Determine the [x, y] coordinate at the center of the cell enclosing the given text.  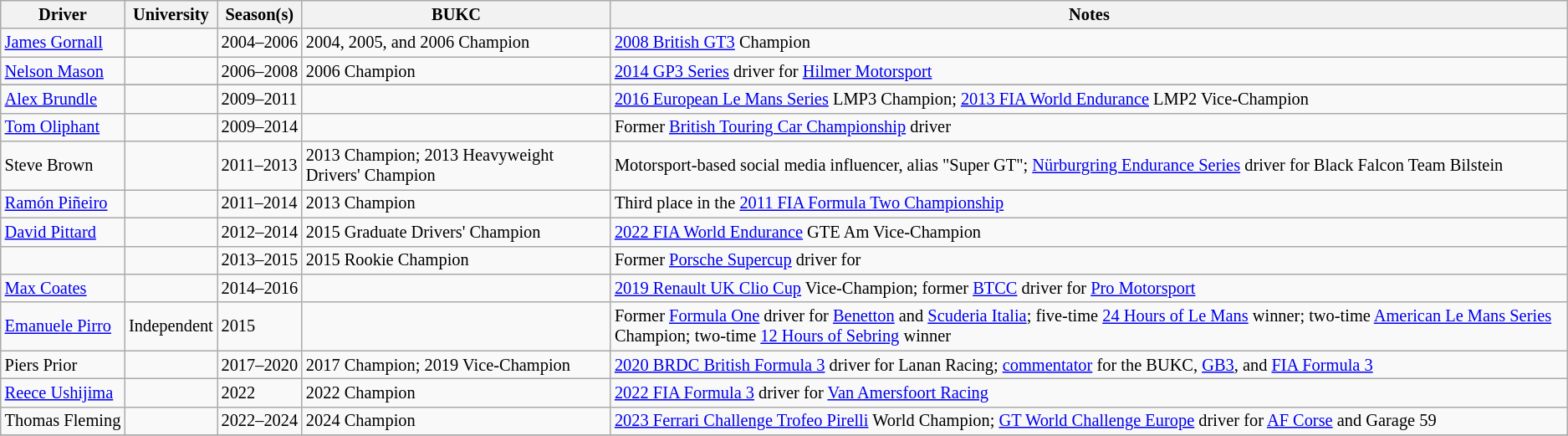
Emanuele Pirro [63, 326]
2006–2008 [259, 71]
2015 Graduate Drivers' Champion [457, 232]
BUKC [457, 14]
2009–2011 [259, 99]
2022 Champion [457, 392]
2014–2016 [259, 288]
2019 Renault UK Clio Cup Vice-Champion; former BTCC driver for Pro Motorsport [1089, 288]
2012–2014 [259, 232]
2008 British GT3 Champion [1089, 43]
2023 Ferrari Challenge Trofeo Pirelli World Champion; GT World Challenge Europe driver for AF Corse and Garage 59 [1089, 421]
Former British Touring Car Championship driver [1089, 127]
2013 Champion; 2013 Heavyweight Drivers' Champion [457, 166]
2011–2013 [259, 166]
Reece Ushijima [63, 392]
2014 GP3 Series driver for Hilmer Motorsport [1089, 71]
2015 [259, 326]
Season(s) [259, 14]
Motorsport-based social media influencer, alias "Super GT"; Nürburgring Endurance Series driver for Black Falcon Team Bilstein [1089, 166]
Nelson Mason [63, 71]
2011–2014 [259, 203]
2013 Champion [457, 203]
2022 FIA World Endurance GTE Am Vice-Champion [1089, 232]
Tom Oliphant [63, 127]
Independent [171, 326]
2022 [259, 392]
2009–2014 [259, 127]
David Pittard [63, 232]
2017 Champion; 2019 Vice-Champion [457, 365]
2020 BRDC British Formula 3 driver for Lanan Racing; commentator for the BUKC, GB3, and FIA Formula 3 [1089, 365]
2015 Rookie Champion [457, 260]
Thomas Fleming [63, 421]
University [171, 14]
Max Coates [63, 288]
Former Porsche Supercup driver for [1089, 260]
Notes [1089, 14]
Driver [63, 14]
James Gornall [63, 43]
Ramón Piñeiro [63, 203]
2024 Champion [457, 421]
2004–2006 [259, 43]
2006 Champion [457, 71]
2022–2024 [259, 421]
2013–2015 [259, 260]
2004, 2005, and 2006 Champion [457, 43]
Steve Brown [63, 166]
Piers Prior [63, 365]
2016 European Le Mans Series LMP3 Champion; 2013 FIA World Endurance LMP2 Vice-Champion [1089, 99]
2022 FIA Formula 3 driver for Van Amersfoort Racing [1089, 392]
Alex Brundle [63, 99]
Third place in the 2011 FIA Formula Two Championship [1089, 203]
2017–2020 [259, 365]
